Output the (x, y) coordinate of the center of the cell containing the given text.  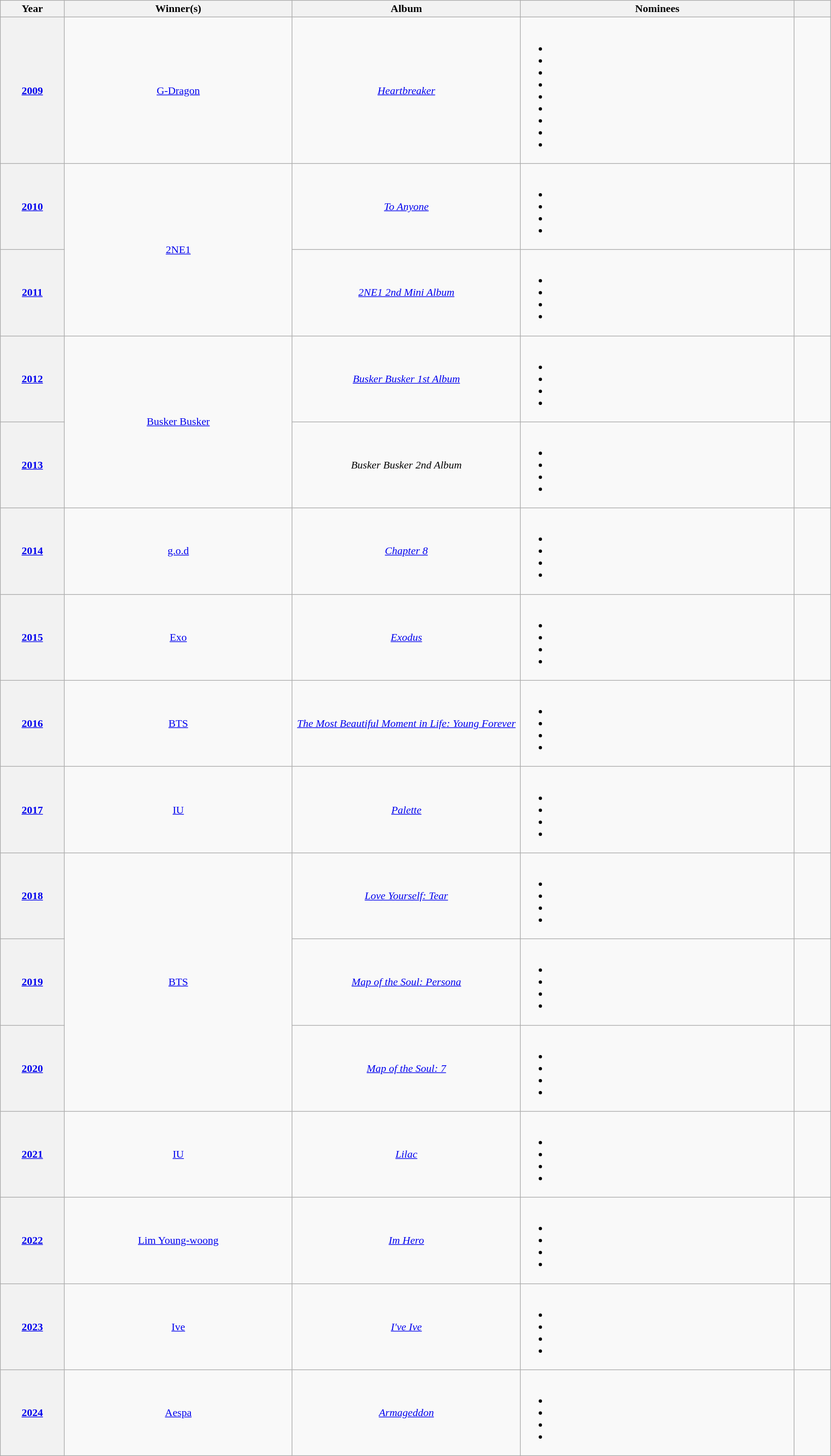
G-Dragon (178, 91)
Armageddon (406, 1413)
2018 (32, 896)
The Most Beautiful Moment in Life: Young Forever (406, 723)
2NE1 (178, 250)
Busker Busker 2nd Album (406, 465)
Winner(s) (178, 9)
Exodus (406, 637)
Lilac (406, 1154)
2022 (32, 1241)
2024 (32, 1413)
Im Hero (406, 1241)
2023 (32, 1327)
2013 (32, 465)
Exo (178, 637)
Nominees (657, 9)
Map of the Soul: 7 (406, 1068)
2012 (32, 379)
Busker Busker (178, 422)
Heartbreaker (406, 91)
2021 (32, 1154)
Map of the Soul: Persona (406, 982)
Album (406, 9)
2NE1 2nd Mini Album (406, 293)
Year (32, 9)
Aespa (178, 1413)
Ive (178, 1327)
Busker Busker 1st Album (406, 379)
2014 (32, 551)
Chapter 8 (406, 551)
2011 (32, 293)
2016 (32, 723)
2020 (32, 1068)
Palette (406, 809)
g.o.d (178, 551)
2019 (32, 982)
2009 (32, 91)
Lim Young-woong (178, 1241)
2017 (32, 809)
I've Ive (406, 1327)
2015 (32, 637)
To Anyone (406, 206)
Love Yourself: Tear (406, 896)
2010 (32, 206)
